Identify which cell holds the provided text, then report its [X, Y] central coordinate. 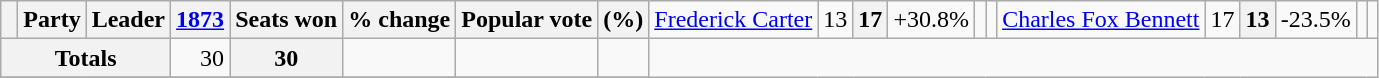
Seats won [286, 20]
Frederick Carter [734, 20]
-23.5% [1316, 20]
Charles Fox Bennett [1101, 20]
(%) [624, 20]
1873 [200, 20]
Party [52, 20]
+30.8% [932, 20]
Totals [86, 58]
Popular vote [527, 20]
% change [400, 20]
Leader [128, 20]
